Identify which cell holds the provided text, then report its [x, y] central coordinate. 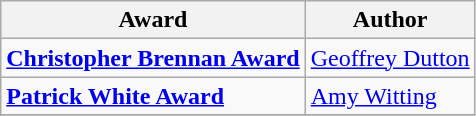
Christopher Brennan Award [153, 58]
Author [390, 20]
Geoffrey Dutton [390, 58]
Patrick White Award [153, 96]
Amy Witting [390, 96]
Award [153, 20]
